From the cell containing the given text, extract its center point as (X, Y) coordinate. 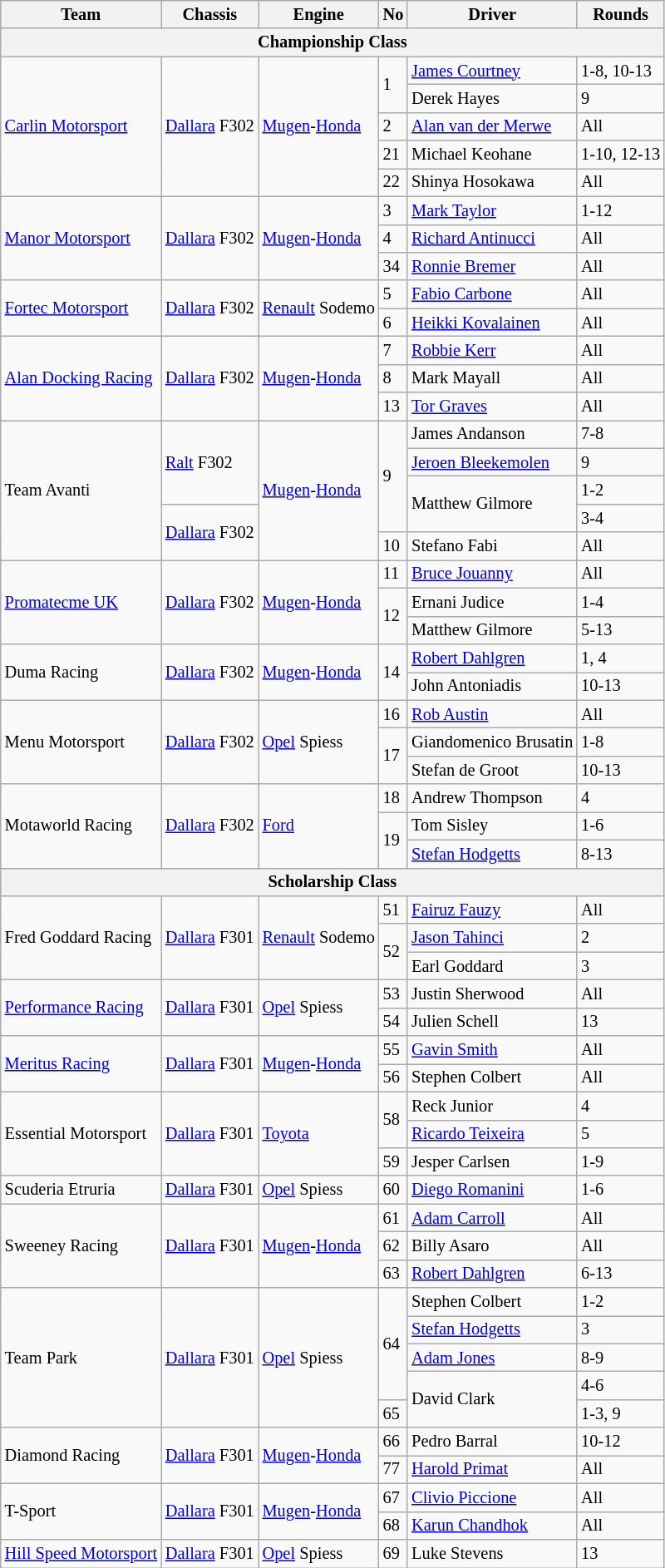
Stefan de Groot (492, 770)
Shinya Hosokawa (492, 182)
1-4 (620, 602)
James Courtney (492, 71)
16 (394, 714)
Jason Tahinci (492, 938)
62 (394, 1245)
Adam Carroll (492, 1218)
8-13 (620, 854)
Mark Taylor (492, 210)
58 (394, 1119)
Bruce Jouanny (492, 574)
Championship Class (332, 42)
Michael Keohane (492, 155)
56 (394, 1077)
19 (394, 840)
Team Park (81, 1358)
12 (394, 615)
Justin Sherwood (492, 994)
Ricardo Teixeira (492, 1134)
1-12 (620, 210)
Hill Speed Motorsport (81, 1553)
Carlin Motorsport (81, 126)
Fairuz Fauzy (492, 910)
No (394, 14)
Toyota (319, 1134)
10 (394, 546)
5-13 (620, 630)
8-9 (620, 1358)
Promatecme UK (81, 602)
Derek Hayes (492, 98)
Stefano Fabi (492, 546)
66 (394, 1442)
1, 4 (620, 658)
Team (81, 14)
6 (394, 323)
Duma Racing (81, 672)
22 (394, 182)
Chassis (209, 14)
1 (394, 85)
Performance Racing (81, 1008)
Scholarship Class (332, 882)
69 (394, 1553)
7 (394, 350)
6-13 (620, 1274)
Essential Motorsport (81, 1134)
1-9 (620, 1161)
68 (394, 1526)
Ralt F302 (209, 462)
David Clark (492, 1400)
54 (394, 1022)
59 (394, 1161)
Motaworld Racing (81, 826)
Earl Goddard (492, 966)
Karun Chandhok (492, 1526)
17 (394, 755)
Rounds (620, 14)
Fabio Carbone (492, 294)
Fred Goddard Racing (81, 938)
64 (394, 1344)
Julien Schell (492, 1022)
Clivio Piccione (492, 1497)
Jeroen Bleekemolen (492, 462)
Meritus Racing (81, 1064)
61 (394, 1218)
11 (394, 574)
Manor Motorsport (81, 238)
Adam Jones (492, 1358)
8 (394, 378)
52 (394, 951)
Driver (492, 14)
51 (394, 910)
Harold Primat (492, 1469)
T-Sport (81, 1511)
1-8, 10-13 (620, 71)
34 (394, 266)
Heikki Kovalainen (492, 323)
Alan Docking Racing (81, 377)
53 (394, 994)
John Antoniadis (492, 686)
55 (394, 1050)
Billy Asaro (492, 1245)
65 (394, 1413)
60 (394, 1190)
Ernani Judice (492, 602)
James Andanson (492, 434)
Engine (319, 14)
Luke Stevens (492, 1553)
21 (394, 155)
Reck Junior (492, 1106)
Richard Antinucci (492, 239)
1-8 (620, 742)
4-6 (620, 1386)
Mark Mayall (492, 378)
Giandomenico Brusatin (492, 742)
Fortec Motorsport (81, 308)
Diego Romanini (492, 1190)
18 (394, 798)
Sweeney Racing (81, 1245)
Ronnie Bremer (492, 266)
Diamond Racing (81, 1455)
Gavin Smith (492, 1050)
Tor Graves (492, 407)
63 (394, 1274)
3-4 (620, 518)
77 (394, 1469)
10-12 (620, 1442)
Alan van der Merwe (492, 126)
Menu Motorsport (81, 742)
7-8 (620, 434)
Ford (319, 826)
Scuderia Etruria (81, 1190)
Rob Austin (492, 714)
Robbie Kerr (492, 350)
Jesper Carlsen (492, 1161)
Pedro Barral (492, 1442)
14 (394, 672)
1-3, 9 (620, 1413)
Team Avanti (81, 490)
Andrew Thompson (492, 798)
1-10, 12-13 (620, 155)
Tom Sisley (492, 826)
67 (394, 1497)
